Determine the (X, Y) coordinate at the center of the cell enclosing the given text.  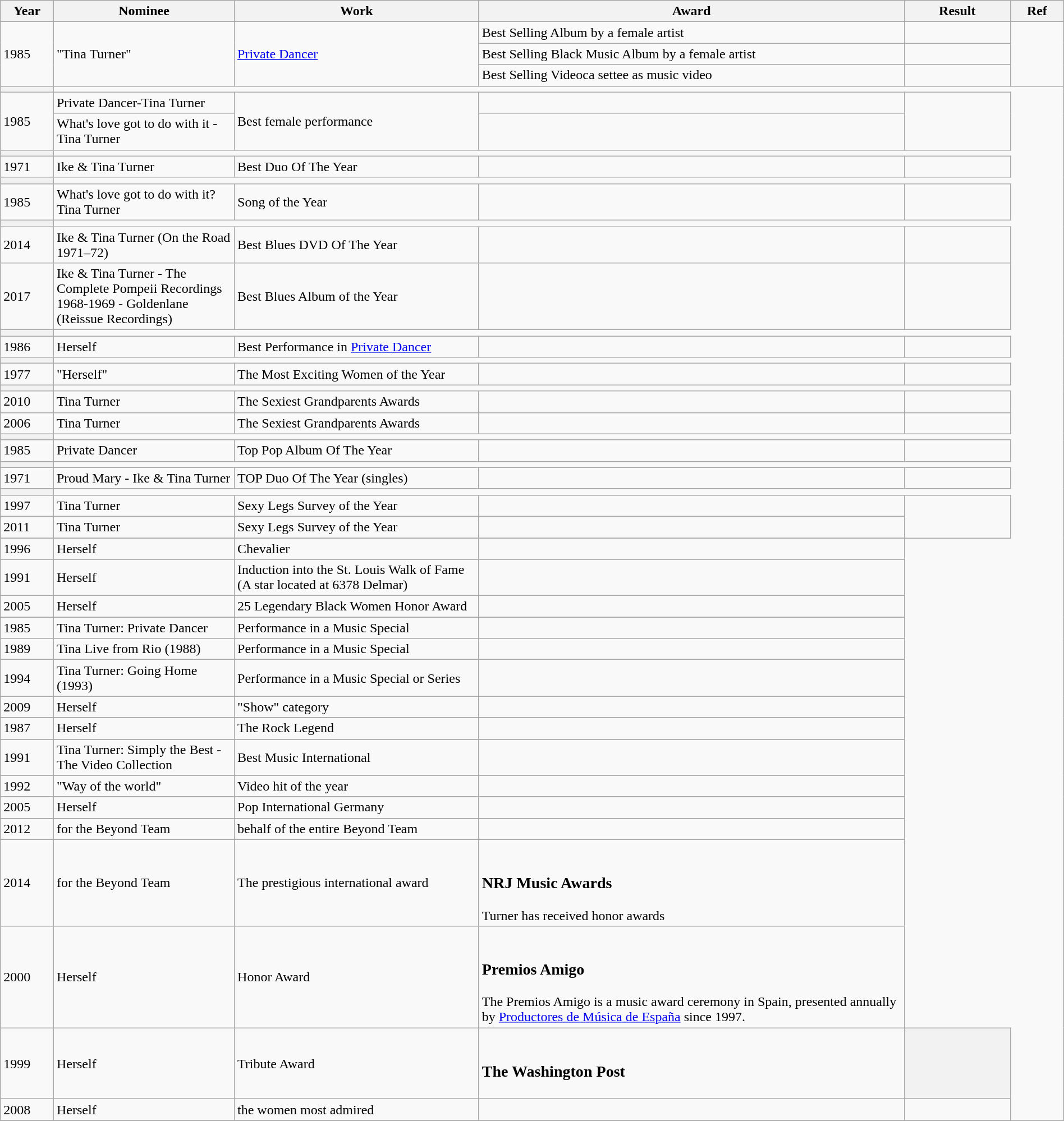
Tina Turner: Simply the Best - The Video Collection (144, 757)
Induction into the St. Louis Walk of Fame (A star located at 6378 Delmar) (357, 578)
Ike & Tina Turner (144, 167)
Award (691, 11)
1994 (27, 678)
Video hit of the year (357, 786)
Best Blues Album of the Year (357, 296)
2011 (27, 527)
Work (357, 11)
1997 (27, 506)
1989 (27, 649)
TOP Duo Of The Year (singles) (357, 478)
Song of the Year (357, 202)
2008 (27, 1110)
2006 (27, 423)
Best female performance (357, 121)
the women most admired (357, 1110)
What's love got to do with it -Tina Turner (144, 131)
2017 (27, 296)
Ref (1037, 11)
The Rock Legend (357, 728)
Best Selling Album by a female artist (691, 33)
Pop International Germany (357, 807)
2010 (27, 402)
Best Duo Of The Year (357, 167)
behalf of the entire Beyond Team (357, 829)
Proud Mary - Ike & Tina Turner (144, 478)
Year (27, 11)
Best Selling Black Music Album by a female artist (691, 54)
Tina Turner: Going Home (1993) (144, 678)
"Tina Turner" (144, 54)
Performance in a Music Special or Series (357, 678)
Best Performance in Private Dancer (357, 347)
1986 (27, 347)
1977 (27, 374)
The prestigious international award (357, 883)
Ike & Tina Turner (On the Road 1971–72) (144, 245)
1992 (27, 786)
"Way of the world" (144, 786)
"Show" category (357, 707)
NRJ Music AwardsTurner has received honor awards (691, 883)
Premios AmigoThe Premios Amigo is a music award ceremony in Spain, presented annually by Productores de Música de España since 1997. (691, 976)
Tina Turner: Private Dancer (144, 628)
1999 (27, 1064)
1987 (27, 728)
"Herself" (144, 374)
The Most Exciting Women of the Year (357, 374)
Result (957, 11)
Ike & Tina Turner - The Complete Pompeii Recordings 1968-1969 - Goldenlane (Reissue Recordings) (144, 296)
Top Pop Album Of The Year (357, 451)
1996 (27, 548)
The Washington Post (691, 1064)
2012 (27, 829)
Tribute Award (357, 1064)
25 Legendary Black Women Honor Award (357, 607)
Private Dancer-Tina Turner (144, 103)
Tina Live from Rio (1988) (144, 649)
Best Selling Videoca settee as music video (691, 75)
Chevalier (357, 548)
Best Music International (357, 757)
2009 (27, 707)
2000 (27, 976)
Nominee (144, 11)
What's love got to do with it? Tina Turner (144, 202)
Honor Award (357, 976)
Best Blues DVD Of The Year (357, 245)
